Capture the cell that displays the provided text and extract its [X, Y] central coordinate. 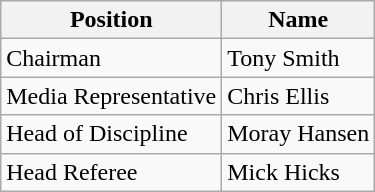
Head Referee [112, 172]
Position [112, 20]
Mick Hicks [298, 172]
Head of Discipline [112, 134]
Chris Ellis [298, 96]
Media Representative [112, 96]
Moray Hansen [298, 134]
Tony Smith [298, 58]
Chairman [112, 58]
Name [298, 20]
